Extract the [x, y] coordinate from the center of the cell holding the provided text.  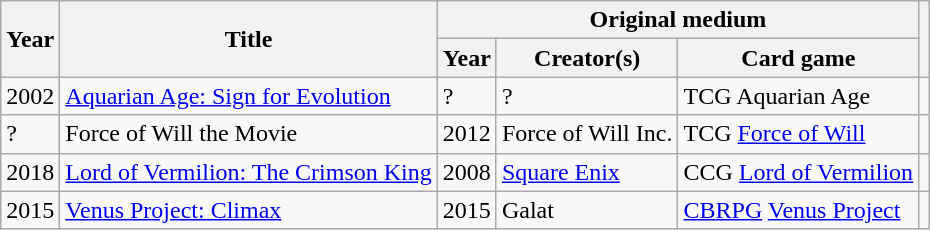
Force of Will Inc. [587, 134]
Original medium [678, 20]
Creator(s) [587, 58]
2008 [466, 172]
CCG Lord of Vermilion [798, 172]
Venus Project: Climax [248, 210]
CBRPG Venus Project [798, 210]
2002 [30, 96]
TCG Aquarian Age [798, 96]
2012 [466, 134]
TCG Force of Will [798, 134]
Lord of Vermilion: The Crimson King [248, 172]
Title [248, 39]
Card game [798, 58]
Square Enix [587, 172]
Aquarian Age: Sign for Evolution [248, 96]
Galat [587, 210]
Force of Will the Movie [248, 134]
2018 [30, 172]
